Return the (x, y) coordinate for the center point of the cell that contains the specified text.  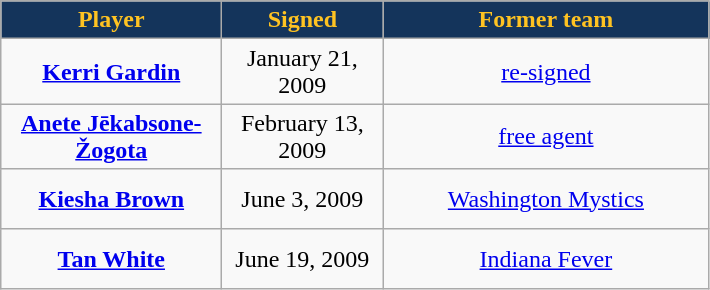
Kiesha Brown (112, 199)
January 21, 2009 (302, 72)
February 13, 2009 (302, 136)
Anete Jēkabsone-Žogota (112, 136)
Former team (546, 20)
Kerri Gardin (112, 72)
free agent (546, 136)
Tan White (112, 259)
Player (112, 20)
Indiana Fever (546, 259)
June 3, 2009 (302, 199)
Washington Mystics (546, 199)
Signed (302, 20)
re-signed (546, 72)
June 19, 2009 (302, 259)
